Find where the given text appears and provide that cell's center as (X, Y) coordinate. 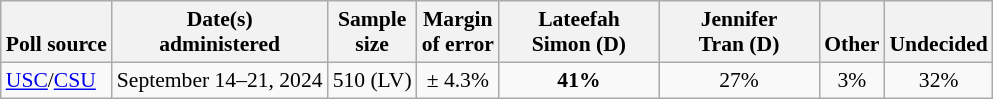
41% (579, 80)
32% (938, 80)
± 4.3% (458, 80)
Undecided (938, 32)
Poll source (56, 32)
USC/CSU (56, 80)
510 (LV) (372, 80)
LateefahSimon (D) (579, 32)
27% (739, 80)
Marginof error (458, 32)
September 14–21, 2024 (220, 80)
3% (852, 80)
Date(s)administered (220, 32)
Other (852, 32)
JenniferTran (D) (739, 32)
Samplesize (372, 32)
